Return [x, y] of the center of cell containing provided text 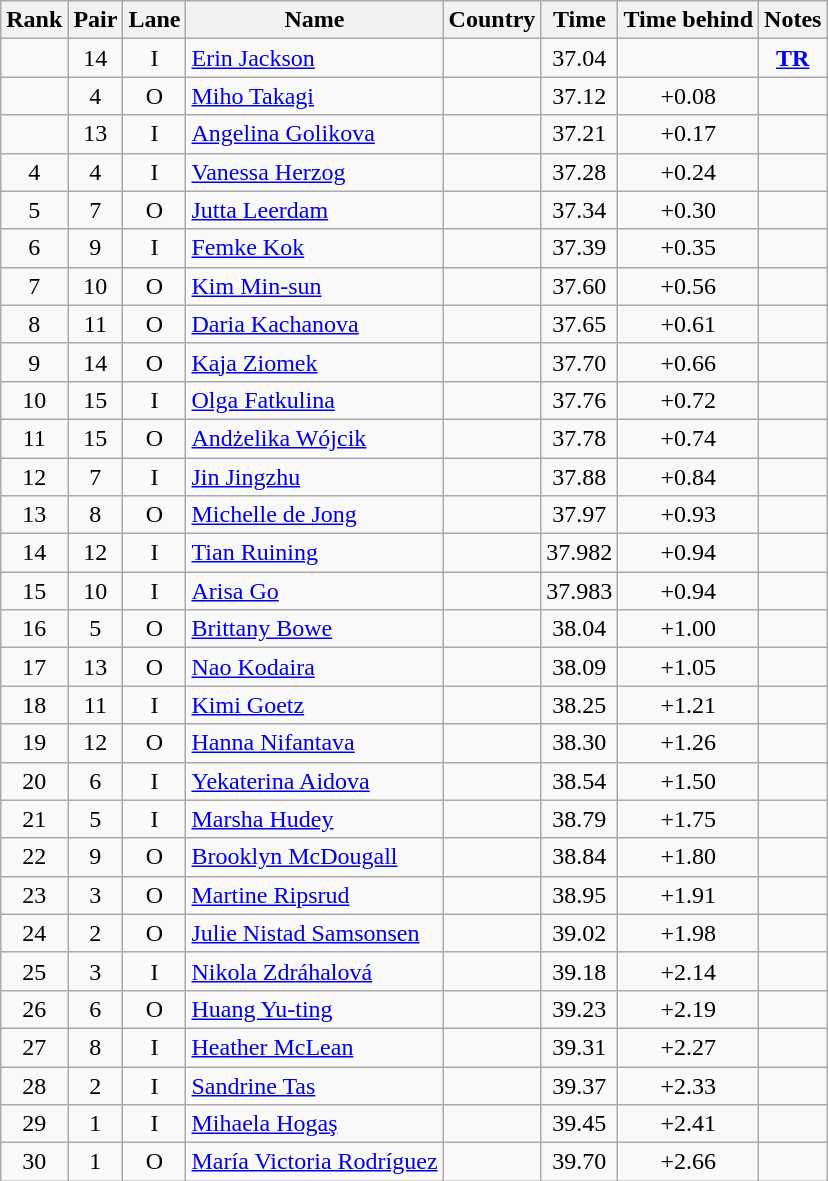
39.31 [580, 1047]
Marsha Hudey [314, 819]
Michelle de Jong [314, 515]
+0.30 [688, 210]
Heather McLean [314, 1047]
38.25 [580, 705]
25 [34, 971]
+1.50 [688, 781]
37.76 [580, 400]
+1.80 [688, 857]
Julie Nistad Samsonsen [314, 933]
Brooklyn McDougall [314, 857]
Olga Fatkulina [314, 400]
Country [492, 20]
Kim Min-sun [314, 286]
Tian Ruining [314, 553]
39.37 [580, 1085]
Erin Jackson [314, 58]
37.78 [580, 438]
Notes [793, 20]
39.45 [580, 1124]
38.09 [580, 667]
Time [580, 20]
Hanna Nifantava [314, 743]
27 [34, 1047]
39.18 [580, 971]
+0.24 [688, 172]
Daria Kachanova [314, 324]
Pair [96, 20]
37.982 [580, 553]
+1.21 [688, 705]
37.88 [580, 477]
Kaja Ziomek [314, 362]
+0.17 [688, 134]
38.54 [580, 781]
Jutta Leerdam [314, 210]
+2.19 [688, 1009]
+2.33 [688, 1085]
Yekaterina Aidova [314, 781]
Nao Kodaira [314, 667]
26 [34, 1009]
+0.61 [688, 324]
+0.35 [688, 248]
TR [793, 58]
37.983 [580, 591]
37.21 [580, 134]
+0.93 [688, 515]
38.79 [580, 819]
Andżelika Wójcik [314, 438]
28 [34, 1085]
18 [34, 705]
María Victoria Rodríguez [314, 1162]
21 [34, 819]
39.02 [580, 933]
39.70 [580, 1162]
37.60 [580, 286]
37.97 [580, 515]
Nikola Zdráhalová [314, 971]
Huang Yu-ting [314, 1009]
+2.14 [688, 971]
+0.56 [688, 286]
30 [34, 1162]
+2.27 [688, 1047]
Brittany Bowe [314, 629]
Time behind [688, 20]
Rank [34, 20]
+1.26 [688, 743]
Miho Takagi [314, 96]
37.65 [580, 324]
19 [34, 743]
17 [34, 667]
+0.08 [688, 96]
Sandrine Tas [314, 1085]
20 [34, 781]
+2.66 [688, 1162]
38.30 [580, 743]
Mihaela Hogaş [314, 1124]
Vanessa Herzog [314, 172]
+1.75 [688, 819]
29 [34, 1124]
Arisa Go [314, 591]
39.23 [580, 1009]
+2.41 [688, 1124]
+1.05 [688, 667]
+0.74 [688, 438]
37.12 [580, 96]
22 [34, 857]
Kimi Goetz [314, 705]
37.39 [580, 248]
Angelina Golikova [314, 134]
Jin Jingzhu [314, 477]
23 [34, 895]
+1.91 [688, 895]
+1.00 [688, 629]
+0.66 [688, 362]
37.28 [580, 172]
24 [34, 933]
+0.72 [688, 400]
38.04 [580, 629]
38.95 [580, 895]
Martine Ripsrud [314, 895]
37.70 [580, 362]
38.84 [580, 857]
+1.98 [688, 933]
+0.84 [688, 477]
37.34 [580, 210]
Femke Kok [314, 248]
16 [34, 629]
Lane [154, 20]
37.04 [580, 58]
Name [314, 20]
